Return (x, y) of the center of cell containing provided text 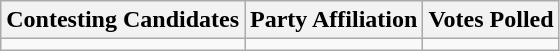
Votes Polled (491, 20)
Party Affiliation (334, 20)
Contesting Candidates (123, 20)
